Extract the [X, Y] coordinate from the center of the cell holding the provided text.  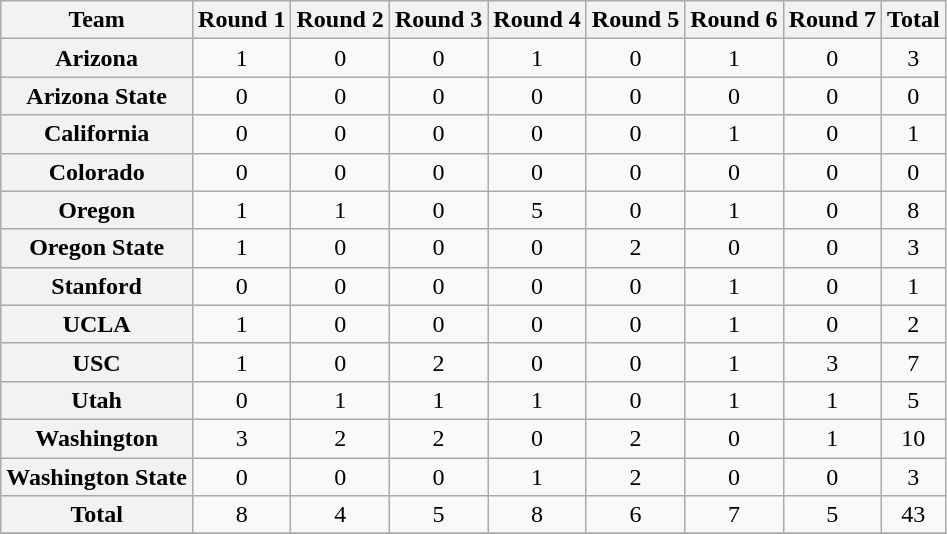
Oregon [97, 210]
10 [914, 438]
Stanford [97, 286]
Round 6 [734, 20]
Washington [97, 438]
Team [97, 20]
Arizona [97, 58]
Round 4 [537, 20]
Colorado [97, 172]
Oregon State [97, 248]
California [97, 134]
Washington State [97, 477]
Arizona State [97, 96]
USC [97, 362]
43 [914, 515]
4 [340, 515]
Round 5 [635, 20]
Utah [97, 400]
UCLA [97, 324]
Round 7 [832, 20]
Round 3 [438, 20]
Round 1 [242, 20]
6 [635, 515]
Round 2 [340, 20]
